Return (x, y) of the center of cell containing provided text 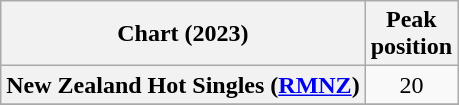
Chart (2023) (183, 34)
Peakposition (411, 34)
New Zealand Hot Singles (RMNZ) (183, 85)
20 (411, 85)
